Return the (X, Y) coordinate for the center point of the cell that contains the specified text.  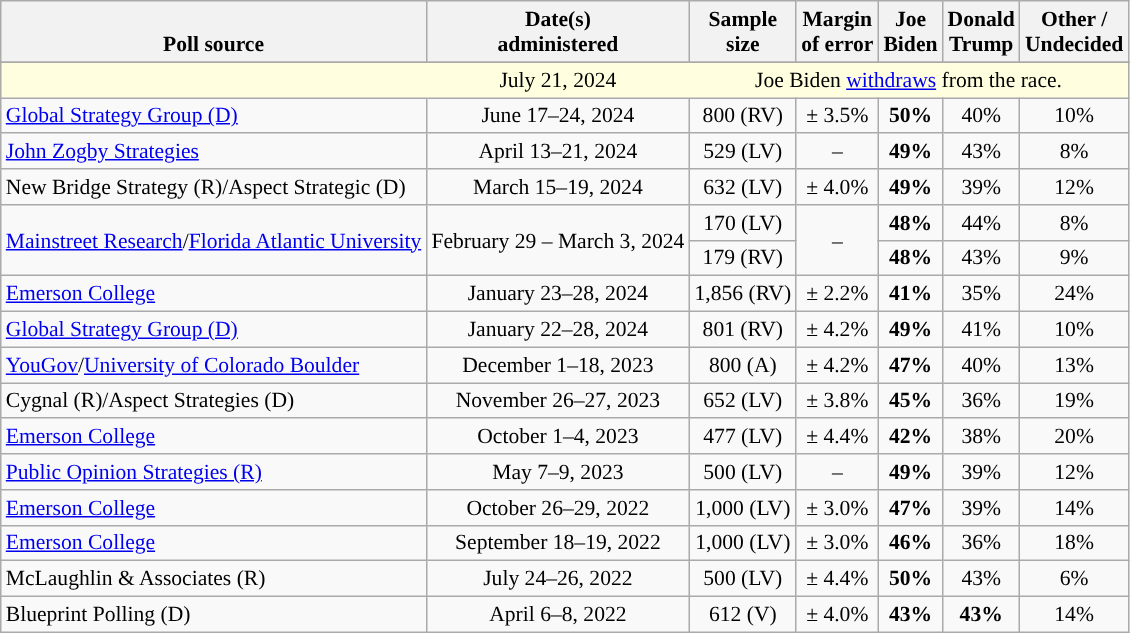
New Bridge Strategy (R)/Aspect Strategic (D) (214, 187)
April 13–21, 2024 (558, 152)
DonaldTrump (982, 32)
Joe Biden withdraws from the race. (908, 80)
24% (1074, 294)
January 22–28, 2024 (558, 330)
46% (910, 543)
529 (LV) (742, 152)
± 2.2% (837, 294)
38% (982, 437)
± 3.8% (837, 401)
April 6–8, 2022 (558, 615)
January 23–28, 2024 (558, 294)
June 17–24, 2024 (558, 116)
July 24–26, 2022 (558, 579)
May 7–9, 2023 (558, 472)
20% (1074, 437)
February 29 – March 3, 2024 (558, 240)
± 3.5% (837, 116)
18% (1074, 543)
Marginof error (837, 32)
John Zogby Strategies (214, 152)
45% (910, 401)
42% (910, 437)
Mainstreet Research/Florida Atlantic University (214, 240)
632 (LV) (742, 187)
35% (982, 294)
Blueprint Polling (D) (214, 615)
Samplesize (742, 32)
800 (RV) (742, 116)
November 26–27, 2023 (558, 401)
July 21, 2024 (558, 80)
170 (LV) (742, 223)
612 (V) (742, 615)
JoeBiden (910, 32)
September 18–19, 2022 (558, 543)
December 1–18, 2023 (558, 365)
YouGov/University of Colorado Boulder (214, 365)
652 (LV) (742, 401)
October 1–4, 2023 (558, 437)
Date(s)administered (558, 32)
Poll source (214, 32)
Other /Undecided (1074, 32)
800 (A) (742, 365)
Cygnal (R)/Aspect Strategies (D) (214, 401)
13% (1074, 365)
19% (1074, 401)
6% (1074, 579)
March 15–19, 2024 (558, 187)
9% (1074, 258)
801 (RV) (742, 330)
McLaughlin & Associates (R) (214, 579)
1,856 (RV) (742, 294)
477 (LV) (742, 437)
179 (RV) (742, 258)
October 26–29, 2022 (558, 508)
Public Opinion Strategies (R) (214, 472)
44% (982, 223)
